Determine the [x, y] coordinate at the center of the cell enclosing the given text.  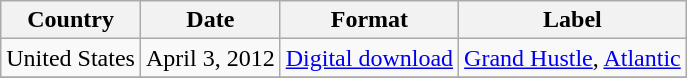
April 3, 2012 [210, 58]
Country [71, 20]
Date [210, 20]
Format [369, 20]
Label [573, 20]
Digital download [369, 58]
United States [71, 58]
Grand Hustle, Atlantic [573, 58]
